Provide the [X, Y] coordinate of the cell's center where the given text is located.  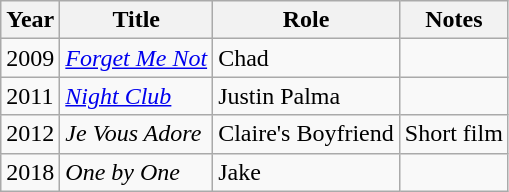
2011 [30, 96]
Justin Palma [306, 96]
Short film [454, 134]
2009 [30, 58]
One by One [136, 172]
Chad [306, 58]
Jake [306, 172]
Je Vous Adore [136, 134]
2018 [30, 172]
Forget Me Not [136, 58]
Claire's Boyfriend [306, 134]
2012 [30, 134]
Notes [454, 20]
Night Club [136, 96]
Title [136, 20]
Year [30, 20]
Role [306, 20]
